Return (X, Y) of the center of cell containing provided text 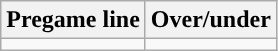
Pregame line (74, 20)
Over/under (210, 20)
